Locate the cell with the specified text and output its [X, Y] center coordinate. 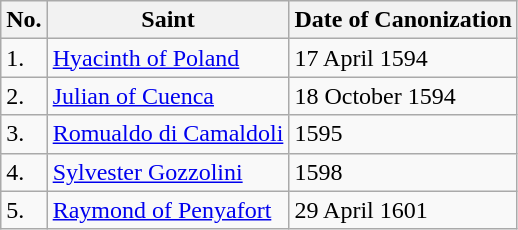
No. [24, 20]
1. [24, 58]
18 October 1594 [403, 96]
Hyacinth of Poland [168, 58]
1598 [403, 172]
2. [24, 96]
Raymond of Penyafort [168, 210]
5. [24, 210]
29 April 1601 [403, 210]
Sylvester Gozzolini [168, 172]
Romualdo di Camaldoli [168, 134]
4. [24, 172]
17 April 1594 [403, 58]
Saint [168, 20]
Julian of Cuenca [168, 96]
1595 [403, 134]
3. [24, 134]
Date of Canonization [403, 20]
